Search for the cell housing the specified text and yield its [X, Y] center coordinate. 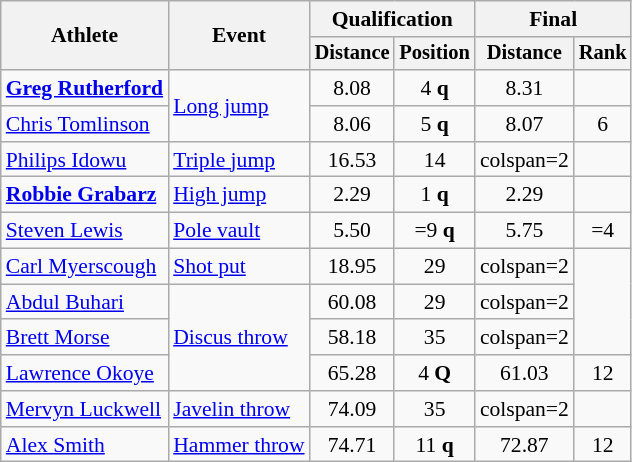
12 [603, 373]
Position [434, 54]
Event [238, 36]
5.75 [524, 231]
5 q [434, 124]
Qualification [392, 19]
Philips Idowu [84, 160]
61.03 [524, 373]
58.18 [352, 338]
Long jump [238, 106]
8.06 [352, 124]
Steven Lewis [84, 231]
Greg Rutherford [84, 88]
4 q [434, 88]
74.09 [352, 409]
Chris Tomlinson [84, 124]
Shot put [238, 267]
Lawrence Okoye [84, 373]
18.95 [352, 267]
Carl Myerscough [84, 267]
Pole vault [238, 231]
65.28 [352, 373]
Brett Morse [84, 338]
8.08 [352, 88]
Athlete [84, 36]
Javelin throw [238, 409]
=4 [603, 231]
Mervyn Luckwell [84, 409]
=9 q [434, 231]
Abdul Buhari [84, 302]
6 [603, 124]
Discus throw [238, 338]
8.07 [524, 124]
4 Q [434, 373]
Final [554, 19]
Robbie Grabarz [84, 195]
14 [434, 160]
60.08 [352, 302]
1 q [434, 195]
8.31 [524, 88]
Rank [603, 54]
16.53 [352, 160]
Triple jump [238, 160]
5.50 [352, 231]
High jump [238, 195]
